Detect which cell encompasses the target text, then output its (X, Y) center coordinate. 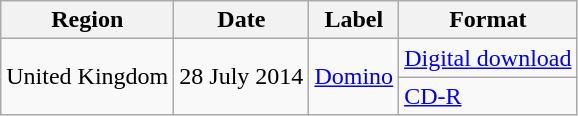
Label (354, 20)
Domino (354, 77)
CD-R (488, 96)
Date (242, 20)
Region (88, 20)
United Kingdom (88, 77)
Digital download (488, 58)
28 July 2014 (242, 77)
Format (488, 20)
